Search for the cell housing the specified text and yield its (X, Y) center coordinate. 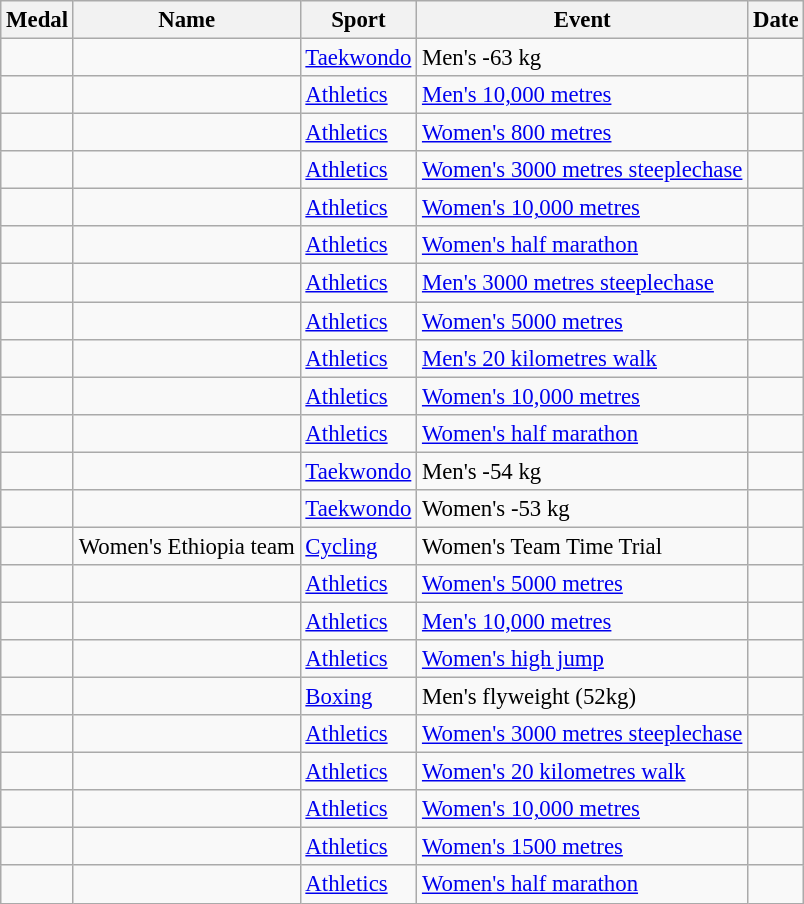
Men's flyweight (52kg) (582, 697)
Event (582, 20)
Men's 20 kilometres walk (582, 358)
Boxing (358, 697)
Women's Ethiopia team (186, 546)
Medal (38, 20)
Women's 1500 metres (582, 847)
Women's 800 metres (582, 133)
Men's 3000 metres steeplechase (582, 283)
Men's -63 kg (582, 58)
Women's -53 kg (582, 509)
Women's 20 kilometres walk (582, 772)
Sport (358, 20)
Name (186, 20)
Date (776, 20)
Cycling (358, 546)
Women's high jump (582, 659)
Men's -54 kg (582, 471)
Women's Team Time Trial (582, 546)
